Detect which cell encompasses the target text, then output its (X, Y) center coordinate. 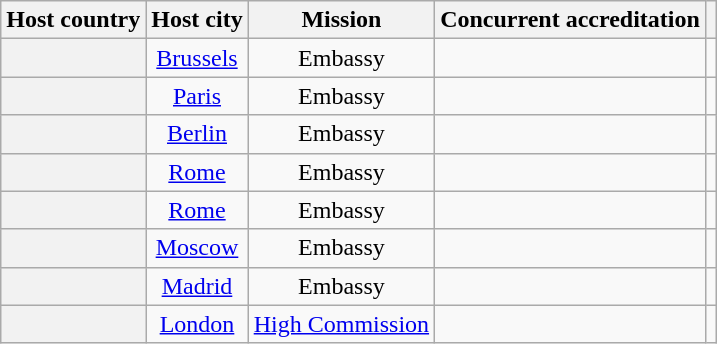
Host country (74, 20)
High Commission (341, 324)
Mission (341, 20)
Moscow (197, 248)
Berlin (197, 134)
Madrid (197, 286)
Concurrent accreditation (570, 20)
London (197, 324)
Paris (197, 96)
Brussels (197, 58)
Host city (197, 20)
